Scan for the cell matching the given text and deliver its (x, y) coordinate at center. 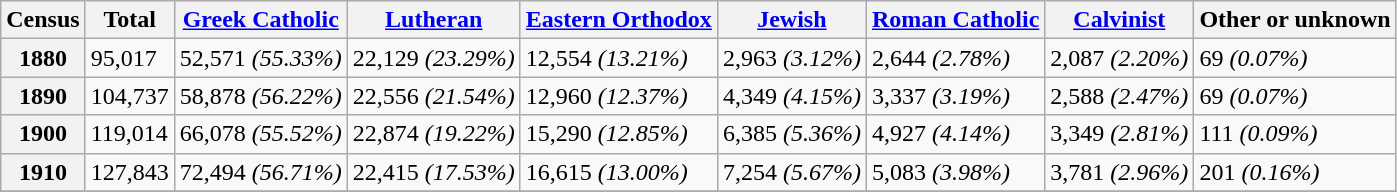
22,415 (17.53%) (434, 172)
66,078 (55.52%) (260, 134)
7,254 (5.67%) (792, 172)
12,960 (12.37%) (618, 96)
Jewish (792, 20)
5,083 (3.98%) (955, 172)
58,878 (56.22%) (260, 96)
3,781 (2.96%) (1120, 172)
2,588 (2.47%) (1120, 96)
Greek Catholic (260, 20)
201 (0.16%) (1295, 172)
127,843 (130, 172)
Roman Catholic (955, 20)
Lutheran (434, 20)
16,615 (13.00%) (618, 172)
Other or unknown (1295, 20)
1900 (43, 134)
Eastern Orthodox (618, 20)
1880 (43, 58)
72,494 (56.71%) (260, 172)
4,349 (4.15%) (792, 96)
Census (43, 20)
104,737 (130, 96)
1890 (43, 96)
12,554 (13.21%) (618, 58)
111 (0.09%) (1295, 134)
52,571 (55.33%) (260, 58)
2,087 (2.20%) (1120, 58)
2,644 (2.78%) (955, 58)
22,129 (23.29%) (434, 58)
6,385 (5.36%) (792, 134)
22,556 (21.54%) (434, 96)
3,337 (3.19%) (955, 96)
1910 (43, 172)
2,963 (3.12%) (792, 58)
22,874 (19.22%) (434, 134)
Calvinist (1120, 20)
Total (130, 20)
3,349 (2.81%) (1120, 134)
95,017 (130, 58)
119,014 (130, 134)
4,927 (4.14%) (955, 134)
15,290 (12.85%) (618, 134)
